Extract the [X, Y] coordinate from the center of the cell holding the provided text.  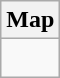
Map [30, 20]
